Return the (X, Y) coordinate for the center point of the cell that contains the specified text.  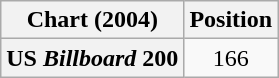
US Billboard 200 (92, 58)
Position (231, 20)
166 (231, 58)
Chart (2004) (92, 20)
